Provide the [x, y] coordinate of the cell's center where the given text is located.  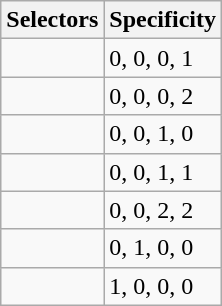
0, 0, 2, 2 [163, 210]
Specificity [163, 20]
1, 0, 0, 0 [163, 286]
0, 0, 0, 2 [163, 96]
0, 0, 1, 0 [163, 134]
0, 1, 0, 0 [163, 248]
Selectors [52, 20]
0, 0, 0, 1 [163, 58]
0, 0, 1, 1 [163, 172]
